Identify which cell holds the provided text, then report its [X, Y] central coordinate. 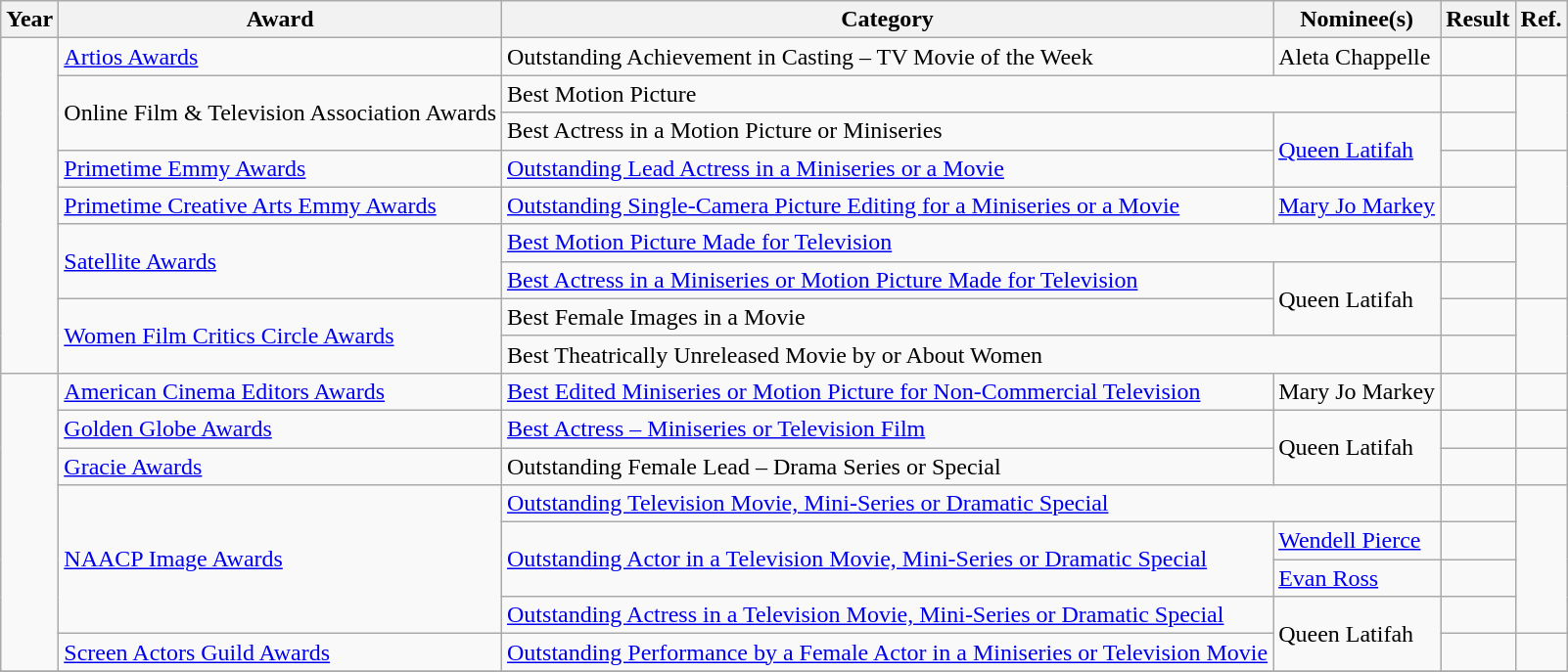
Best Actress in a Miniseries or Motion Picture Made for Television [888, 280]
Gracie Awards [280, 467]
Primetime Emmy Awards [280, 168]
Online Film & Television Association Awards [280, 112]
Evan Ross [1357, 578]
Nominee(s) [1357, 20]
Best Motion Picture [971, 94]
Wendell Pierce [1357, 541]
Outstanding Achievement in Casting – TV Movie of the Week [888, 57]
American Cinema Editors Awards [280, 391]
Primetime Creative Arts Emmy Awards [280, 205]
Outstanding Lead Actress in a Miniseries or a Movie [888, 168]
Golden Globe Awards [280, 428]
Best Motion Picture Made for Television [971, 243]
Result [1478, 20]
Category [888, 20]
Year [29, 20]
Award [280, 20]
Outstanding Performance by a Female Actor in a Miniseries or Television Movie [888, 652]
Best Edited Miniseries or Motion Picture for Non-Commercial Television [888, 391]
Outstanding Television Movie, Mini-Series or Dramatic Special [971, 504]
Screen Actors Guild Awards [280, 652]
Outstanding Actress in a Television Movie, Mini-Series or Dramatic Special [888, 615]
Satellite Awards [280, 261]
Aleta Chappelle [1357, 57]
Outstanding Actor in a Television Movie, Mini-Series or Dramatic Special [888, 560]
Best Female Images in a Movie [888, 317]
Best Actress in a Motion Picture or Miniseries [888, 131]
Best Theatrically Unreleased Movie by or About Women [971, 354]
Ref. [1541, 20]
NAACP Image Awards [280, 560]
Women Film Critics Circle Awards [280, 336]
Outstanding Female Lead – Drama Series or Special [888, 467]
Best Actress – Miniseries or Television Film [888, 428]
Outstanding Single-Camera Picture Editing for a Miniseries or a Movie [888, 205]
Artios Awards [280, 57]
